Pinpoint the cell where the given text exists, returning its (x, y) midpoint coordinate. 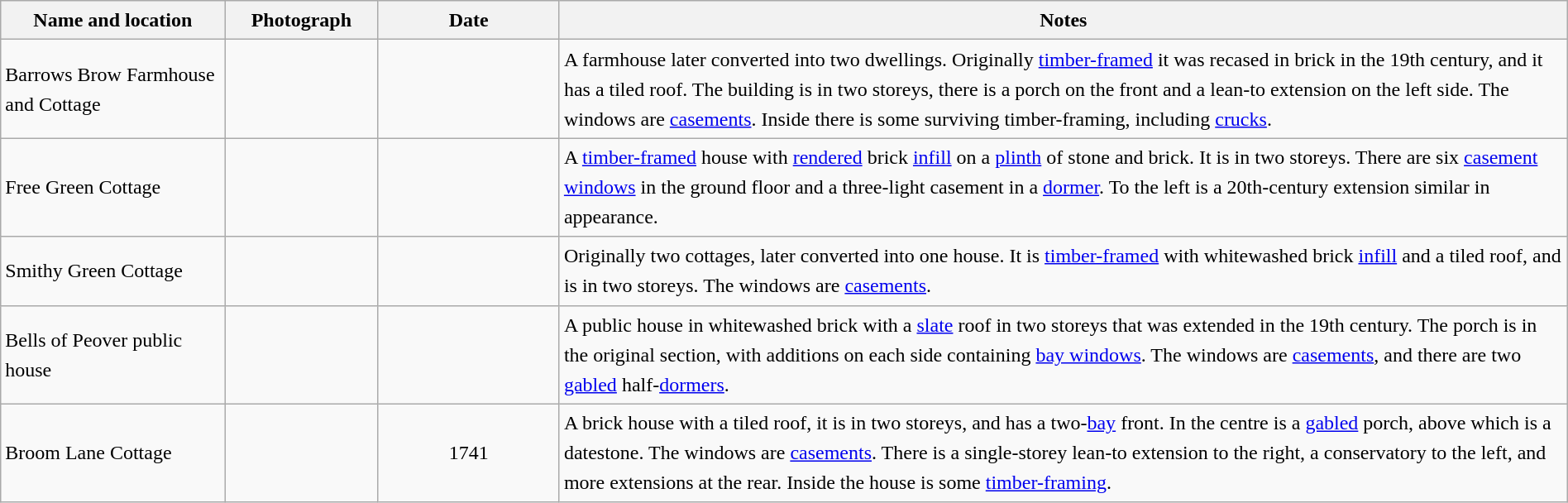
Barrows Brow Farmhouse and Cottage (112, 89)
Bells of Peover public house (112, 354)
Notes (1064, 20)
1741 (468, 453)
Photograph (301, 20)
Name and location (112, 20)
Free Green Cottage (112, 187)
Broom Lane Cottage (112, 453)
Smithy Green Cottage (112, 271)
Date (468, 20)
